Scan for the cell matching the given text and deliver its (X, Y) coordinate at center. 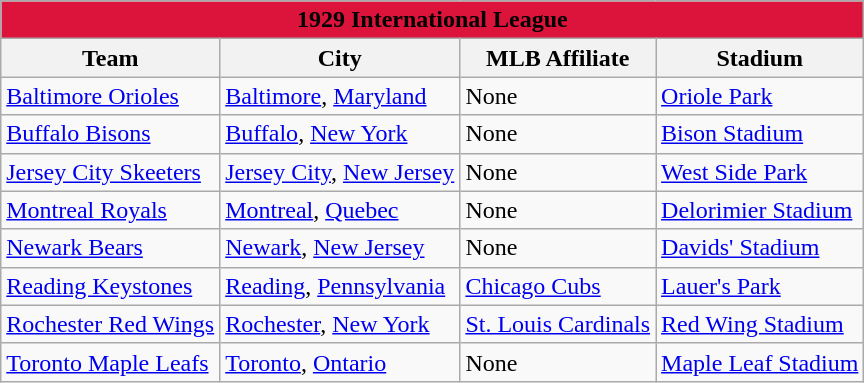
Buffalo, New York (340, 134)
Newark Bears (110, 248)
Rochester, New York (340, 324)
Maple Leaf Stadium (760, 362)
MLB Affiliate (558, 58)
Baltimore, Maryland (340, 96)
1929 International League (432, 20)
Baltimore Orioles (110, 96)
Rochester Red Wings (110, 324)
Red Wing Stadium (760, 324)
Buffalo Bisons (110, 134)
Newark, New Jersey (340, 248)
Oriole Park (760, 96)
Montreal Royals (110, 210)
Jersey City Skeeters (110, 172)
Montreal, Quebec (340, 210)
West Side Park (760, 172)
Bison Stadium (760, 134)
Delorimier Stadium (760, 210)
Reading Keystones (110, 286)
Davids' Stadium (760, 248)
Stadium (760, 58)
St. Louis Cardinals (558, 324)
Team (110, 58)
Toronto, Ontario (340, 362)
Lauer's Park (760, 286)
City (340, 58)
Jersey City, New Jersey (340, 172)
Chicago Cubs (558, 286)
Toronto Maple Leafs (110, 362)
Reading, Pennsylvania (340, 286)
